Identify which cell holds the provided text, then report its [x, y] central coordinate. 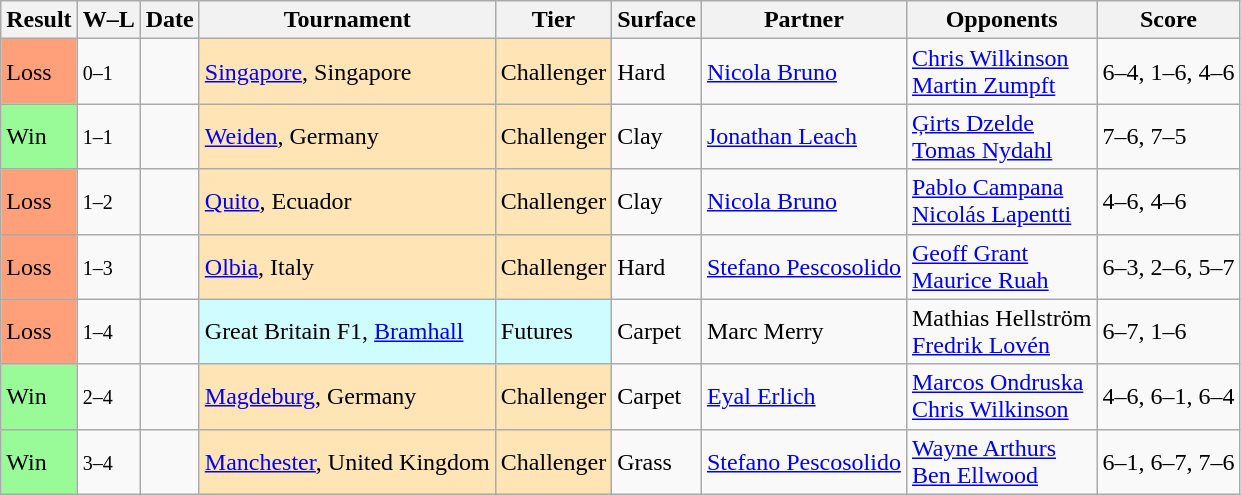
Futures [553, 332]
Opponents [1001, 20]
Tier [553, 20]
6–4, 1–6, 4–6 [1168, 72]
Jonathan Leach [804, 136]
Marc Merry [804, 332]
6–3, 2–6, 5–7 [1168, 266]
2–4 [108, 396]
Surface [657, 20]
Great Britain F1, Bramhall [347, 332]
Ģirts Dzelde Tomas Nydahl [1001, 136]
Score [1168, 20]
Singapore, Singapore [347, 72]
4–6, 4–6 [1168, 202]
6–1, 6–7, 7–6 [1168, 462]
Result [39, 20]
Olbia, Italy [347, 266]
1–1 [108, 136]
Date [170, 20]
1–3 [108, 266]
Grass [657, 462]
1–2 [108, 202]
Chris Wilkinson Martin Zumpft [1001, 72]
6–7, 1–6 [1168, 332]
3–4 [108, 462]
0–1 [108, 72]
Mathias Hellström Fredrik Lovén [1001, 332]
1–4 [108, 332]
Marcos Ondruska Chris Wilkinson [1001, 396]
7–6, 7–5 [1168, 136]
Pablo Campana Nicolás Lapentti [1001, 202]
Manchester, United Kingdom [347, 462]
Quito, Ecuador [347, 202]
Wayne Arthurs Ben Ellwood [1001, 462]
Tournament [347, 20]
Geoff Grant Maurice Ruah [1001, 266]
Partner [804, 20]
W–L [108, 20]
Weiden, Germany [347, 136]
4–6, 6–1, 6–4 [1168, 396]
Eyal Erlich [804, 396]
Magdeburg, Germany [347, 396]
